For the text-containing cell, return its midpoint in (X, Y) coordinate format. 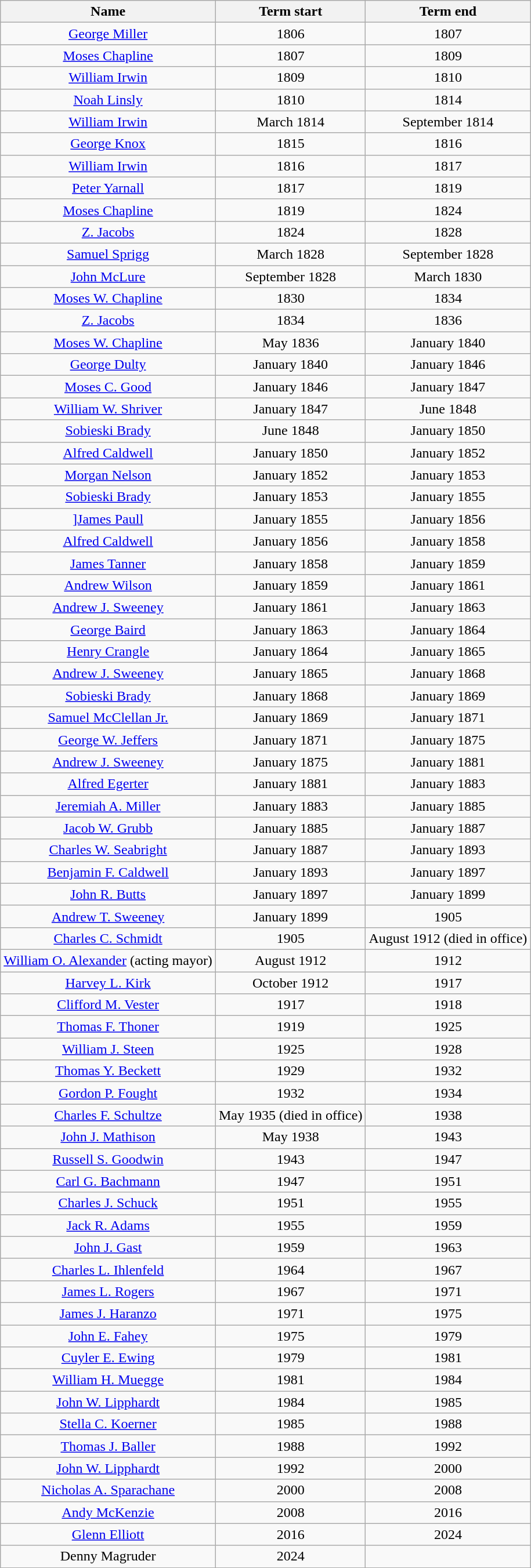
James L. Rogers (108, 1291)
Noah Linsly (108, 100)
William H. Muegge (108, 1380)
Harvey L. Kirk (108, 983)
1918 (448, 1005)
Clifford M. Vester (108, 1005)
Peter Yarnall (108, 188)
1830 (290, 299)
Glenn Elliott (108, 1534)
George Miller (108, 34)
Jeremiah A. Miller (108, 806)
Morgan Nelson (108, 475)
Moses C. Good (108, 387)
George Dulty (108, 365)
George W. Jeffers (108, 740)
Jacob W. Grubb (108, 828)
John J. Gast (108, 1247)
John E. Fahey (108, 1335)
1934 (448, 1093)
Samuel McClellan Jr. (108, 718)
September 1814 (448, 122)
1814 (448, 100)
1828 (448, 232)
Cuyler E. Ewing (108, 1358)
1963 (448, 1247)
1928 (448, 1049)
John J. Mathison (108, 1137)
Benjamin F. Caldwell (108, 872)
Carl G. Bachmann (108, 1181)
Gordon P. Fought (108, 1093)
August 1912 (died in office) (448, 938)
March 1828 (290, 254)
1912 (448, 960)
May 1836 (290, 343)
Stella C. Koerner (108, 1424)
Charles C. Schmidt (108, 938)
Term start (290, 12)
James J. Haranzo (108, 1313)
Andrew Wilson (108, 585)
Name (108, 12)
William O. Alexander (acting mayor) (108, 960)
Charles W. Seabright (108, 850)
Andy McKenzie (108, 1512)
Jack R. Adams (108, 1225)
1929 (290, 1071)
1815 (290, 144)
May 1938 (290, 1137)
John R. Butts (108, 894)
1806 (290, 34)
James Tanner (108, 563)
May 1935 (died in office) (290, 1115)
]James Paull (108, 519)
Denny Magruder (108, 1556)
October 1912 (290, 983)
Term end (448, 12)
Samuel Sprigg (108, 254)
March 1814 (290, 122)
Alfred Egerter (108, 784)
Andrew T. Sweeney (108, 916)
Thomas J. Baller (108, 1446)
George Baird (108, 629)
Nicholas A. Sparachane (108, 1490)
Henry Crangle (108, 652)
March 1830 (448, 277)
Thomas F. Thoner (108, 1027)
Charles F. Schultze (108, 1115)
George Knox (108, 144)
1836 (448, 321)
Charles L. Ihlenfeld (108, 1269)
Thomas Y. Beckett (108, 1071)
1919 (290, 1027)
William W. Shriver (108, 409)
John McLure (108, 277)
August 1912 (290, 960)
William J. Steen (108, 1049)
1938 (448, 1115)
1964 (290, 1269)
Russell S. Goodwin (108, 1159)
Charles J. Schuck (108, 1203)
